For the text-containing cell, return its midpoint in [x, y] coordinate format. 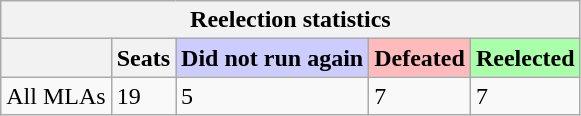
Did not run again [272, 58]
Reelected [525, 58]
Seats [143, 58]
Reelection statistics [290, 20]
19 [143, 96]
Defeated [420, 58]
5 [272, 96]
All MLAs [56, 96]
